Determine the (X, Y) coordinate at the center of the cell enclosing the given text.  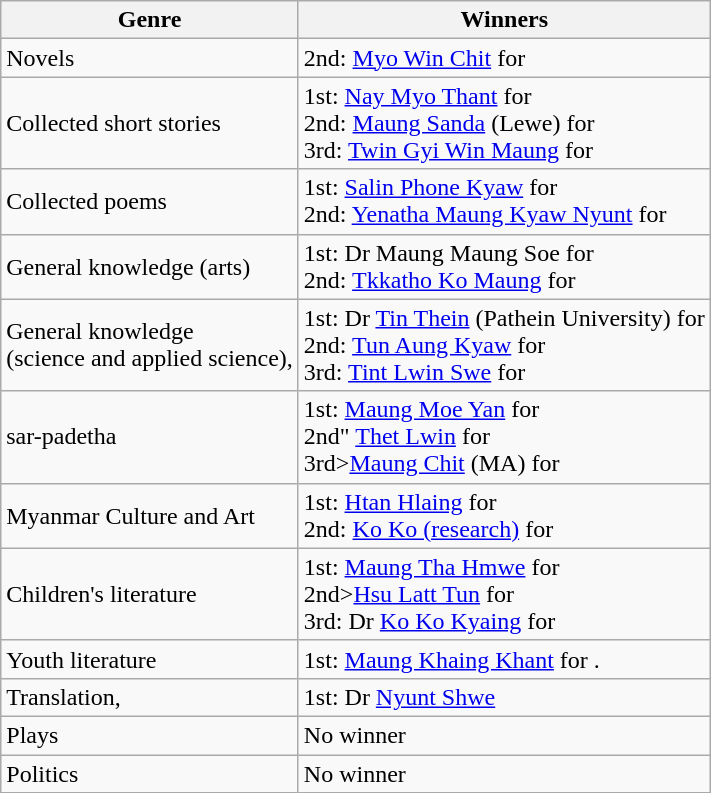
Plays (150, 735)
1st: Salin Phone Kyaw for 2nd: Yenatha Maung Kyaw Nyunt for (504, 202)
Youth literature (150, 659)
Politics (150, 773)
Myanmar Culture and Art (150, 516)
1st: Htan Hlaing for 2nd: Ko Ko (research) for (504, 516)
1st: Dr Maung Maung Soe for 2nd: Tkkatho Ko Maung for (504, 266)
Collected poems (150, 202)
1st: Dr Nyunt Shwe (504, 697)
2nd: Myo Win Chit for (504, 58)
Collected short stories (150, 123)
Winners (504, 20)
1st: Maung Khaing Khant for . (504, 659)
1st: Maung Tha Hmwe for 2nd>Hsu Latt Tun for 3rd: Dr Ko Ko Kyaing for (504, 594)
Novels (150, 58)
1st: Dr Tin Thein (Pathein University) for 2nd: Tun Aung Kyaw for 3rd: Tint Lwin Swe for (504, 345)
sar-padetha (150, 437)
Translation, (150, 697)
1st: Maung Moe Yan for 2nd" Thet Lwin for 3rd>Maung Chit (MA) for (504, 437)
General knowledge (arts) (150, 266)
1st: Nay Myo Thant for 2nd: Maung Sanda (Lewe) for 3rd: Twin Gyi Win Maung for (504, 123)
General knowledge (science and applied science), (150, 345)
Children's literature (150, 594)
Genre (150, 20)
